Detect which cell encompasses the target text, then output its [x, y] center coordinate. 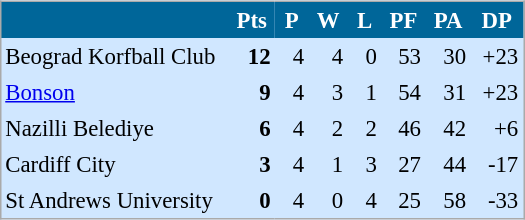
PF [403, 20]
DP [498, 20]
-17 [498, 164]
54 [403, 92]
P [292, 20]
L [365, 20]
-33 [498, 200]
46 [403, 128]
Beograd Korfball Club [114, 56]
Pts [252, 20]
+6 [498, 128]
St Andrews University [114, 200]
W [328, 20]
25 [403, 200]
53 [403, 56]
30 [448, 56]
9 [252, 92]
PA [448, 20]
44 [448, 164]
42 [448, 128]
Bonson [114, 92]
6 [252, 128]
Nazilli Belediye [114, 128]
27 [403, 164]
Cardiff City [114, 164]
58 [448, 200]
31 [448, 92]
12 [252, 56]
